Return the [x, y] coordinate for the center point of the cell that contains the specified text.  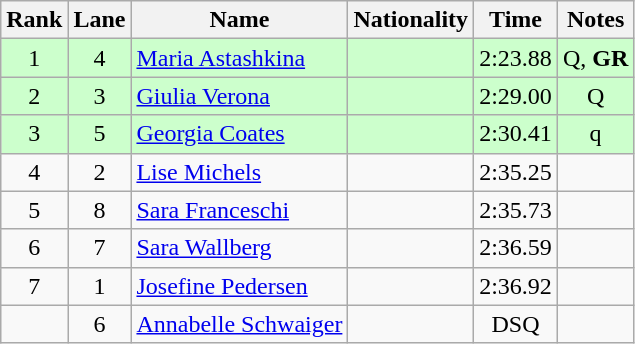
DSQ [516, 324]
Q, GR [595, 58]
Annabelle Schwaiger [240, 324]
2:35.25 [516, 172]
2:30.41 [516, 134]
Q [595, 96]
Notes [595, 20]
q [595, 134]
Nationality [411, 20]
2:29.00 [516, 96]
Sara Wallberg [240, 248]
2:35.73 [516, 210]
Giulia Verona [240, 96]
Josefine Pedersen [240, 286]
2:23.88 [516, 58]
8 [100, 210]
Sara Franceschi [240, 210]
2:36.92 [516, 286]
Georgia Coates [240, 134]
Maria Astashkina [240, 58]
Rank [34, 20]
Time [516, 20]
Lane [100, 20]
Lise Michels [240, 172]
2:36.59 [516, 248]
Name [240, 20]
